For the text-containing cell, return its midpoint in (X, Y) coordinate format. 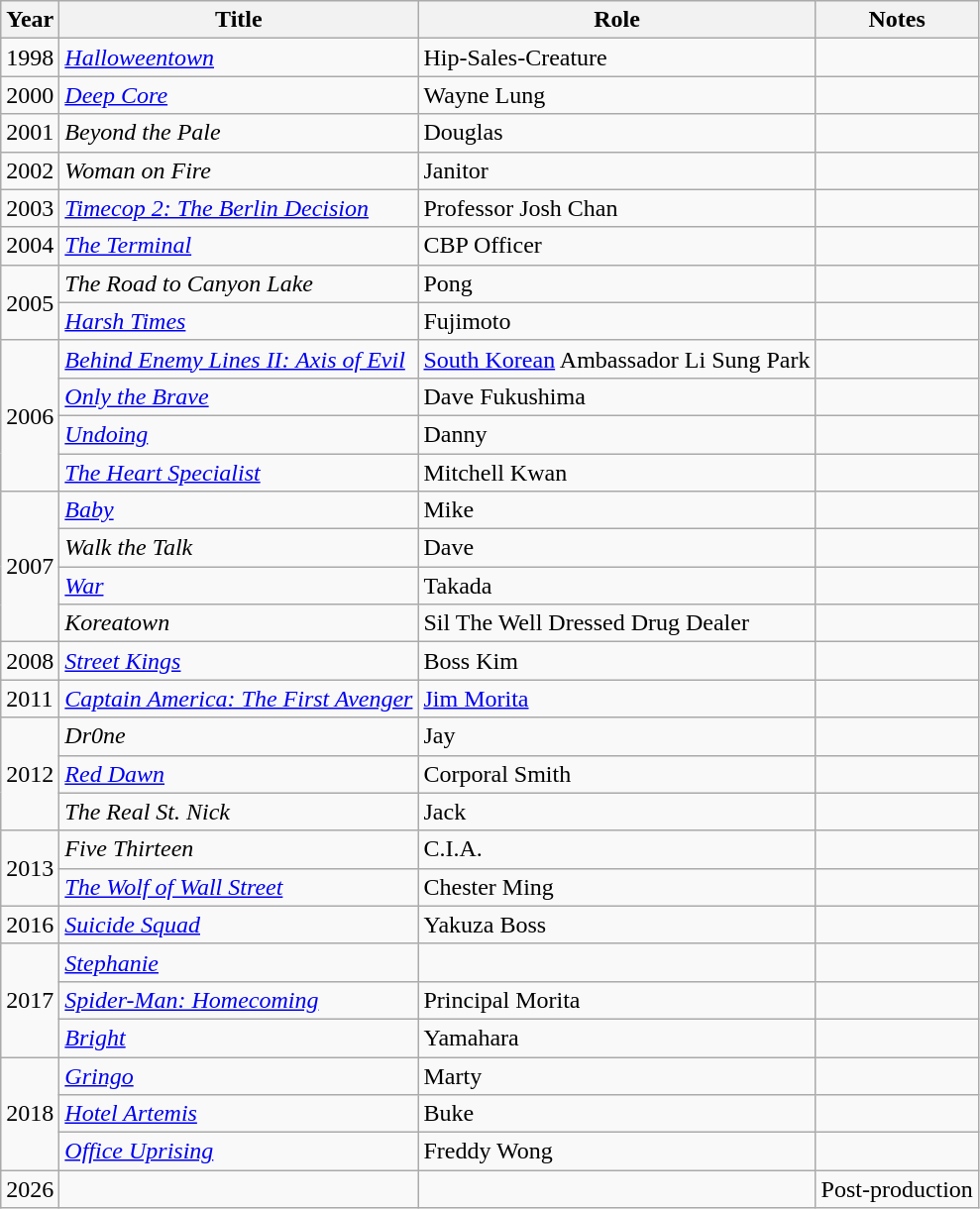
The Terminal (239, 246)
Pong (616, 283)
Dave Fukushima (616, 396)
Red Dawn (239, 774)
Behind Enemy Lines II: Axis of Evil (239, 359)
Jack (616, 812)
2008 (30, 661)
Principal Morita (616, 1000)
Title (239, 20)
2017 (30, 1000)
Office Uprising (239, 1152)
Yamahara (616, 1038)
2003 (30, 208)
The Road to Canyon Lake (239, 283)
2001 (30, 133)
Danny (616, 434)
Year (30, 20)
South Korean Ambassador Li Sung Park (616, 359)
2002 (30, 170)
2013 (30, 868)
Suicide Squad (239, 925)
1998 (30, 57)
2016 (30, 925)
Yakuza Boss (616, 925)
Five Thirteen (239, 849)
Halloweentown (239, 57)
The Wolf of Wall Street (239, 887)
Marty (616, 1075)
Notes (897, 20)
Walk the Talk (239, 548)
2000 (30, 95)
2011 (30, 699)
2005 (30, 302)
Mike (616, 510)
Beyond the Pale (239, 133)
Douglas (616, 133)
Undoing (239, 434)
The Heart Specialist (239, 473)
Hotel Artemis (239, 1114)
2026 (30, 1189)
War (239, 586)
Jay (616, 736)
Spider-Man: Homecoming (239, 1000)
Timecop 2: The Berlin Decision (239, 208)
Corporal Smith (616, 774)
Chester Ming (616, 887)
Jim Morita (616, 699)
Sil The Well Dressed Drug Dealer (616, 623)
Baby (239, 510)
Fujimoto (616, 321)
Street Kings (239, 661)
Dave (616, 548)
Woman on Fire (239, 170)
Bright (239, 1038)
Boss Kim (616, 661)
Only the Brave (239, 396)
Hip-Sales-Creature (616, 57)
C.I.A. (616, 849)
Harsh Times (239, 321)
2012 (30, 774)
Dr0ne (239, 736)
Gringo (239, 1075)
Freddy Wong (616, 1152)
Stephanie (239, 962)
CBP Officer (616, 246)
2006 (30, 415)
The Real St. Nick (239, 812)
2004 (30, 246)
Role (616, 20)
Professor Josh Chan (616, 208)
Janitor (616, 170)
Koreatown (239, 623)
2018 (30, 1113)
Wayne Lung (616, 95)
Mitchell Kwan (616, 473)
Buke (616, 1114)
2007 (30, 567)
Post-production (897, 1189)
Captain America: The First Avenger (239, 699)
Takada (616, 586)
Deep Core (239, 95)
